Locate the cell with the specified text and output its (X, Y) center coordinate. 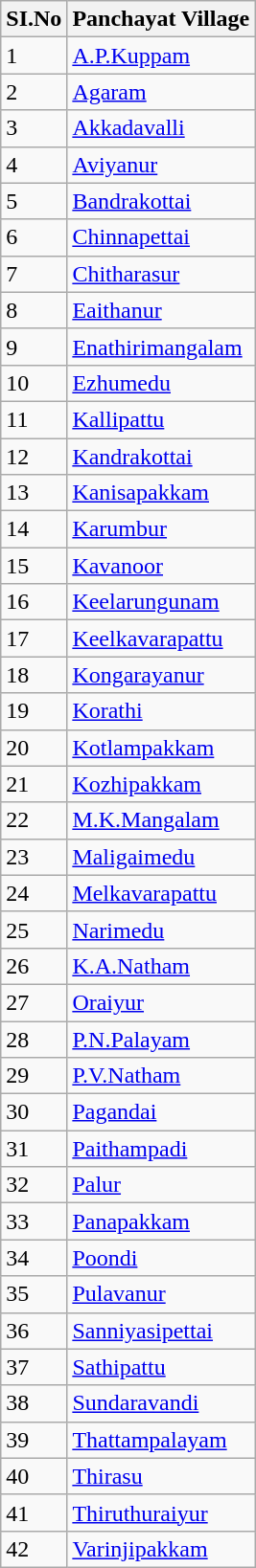
P.V.Natham (161, 1076)
2 (35, 92)
Kozhipakkam (161, 784)
37 (35, 1367)
Paithampadi (161, 1149)
36 (35, 1331)
Narimedu (161, 930)
Ezhumedu (161, 383)
1 (35, 56)
8 (35, 310)
7 (35, 274)
27 (35, 1002)
Agaram (161, 92)
P.N.Palayam (161, 1039)
24 (35, 893)
25 (35, 930)
Sundaravandi (161, 1403)
41 (35, 1512)
28 (35, 1039)
M.K.Mangalam (161, 820)
Thirasu (161, 1476)
Keelkavarapattu (161, 638)
30 (35, 1112)
11 (35, 419)
14 (35, 529)
Pulavanur (161, 1294)
Karumbur (161, 529)
5 (35, 201)
12 (35, 457)
6 (35, 237)
Kongarayanur (161, 675)
Panchayat Village (161, 19)
35 (35, 1294)
31 (35, 1149)
4 (35, 165)
Keelarungunam (161, 602)
42 (35, 1549)
K.A.Natham (161, 966)
Maligaimedu (161, 857)
Thiruthuraiyur (161, 1512)
Eaithanur (161, 310)
Kanisapakkam (161, 493)
Chitharasur (161, 274)
Akkadavalli (161, 128)
Korathi (161, 711)
Enathirimangalam (161, 347)
26 (35, 966)
15 (35, 566)
Oraiyur (161, 1002)
Chinnapettai (161, 237)
19 (35, 711)
16 (35, 602)
Thattampalayam (161, 1440)
3 (35, 128)
Kallipattu (161, 419)
39 (35, 1440)
9 (35, 347)
SI.No (35, 19)
Pagandai (161, 1112)
Sanniyasipettai (161, 1331)
32 (35, 1185)
20 (35, 748)
10 (35, 383)
Panapakkam (161, 1221)
29 (35, 1076)
Sathipattu (161, 1367)
33 (35, 1221)
22 (35, 820)
Bandrakottai (161, 201)
Poondi (161, 1258)
Kandrakottai (161, 457)
34 (35, 1258)
Kavanoor (161, 566)
23 (35, 857)
21 (35, 784)
Kotlampakkam (161, 748)
40 (35, 1476)
Melkavarapattu (161, 893)
Aviyanur (161, 165)
17 (35, 638)
Palur (161, 1185)
13 (35, 493)
18 (35, 675)
A.P.Kuppam (161, 56)
38 (35, 1403)
Varinjipakkam (161, 1549)
